Pinpoint the cell where the given text exists, returning its [X, Y] midpoint coordinate. 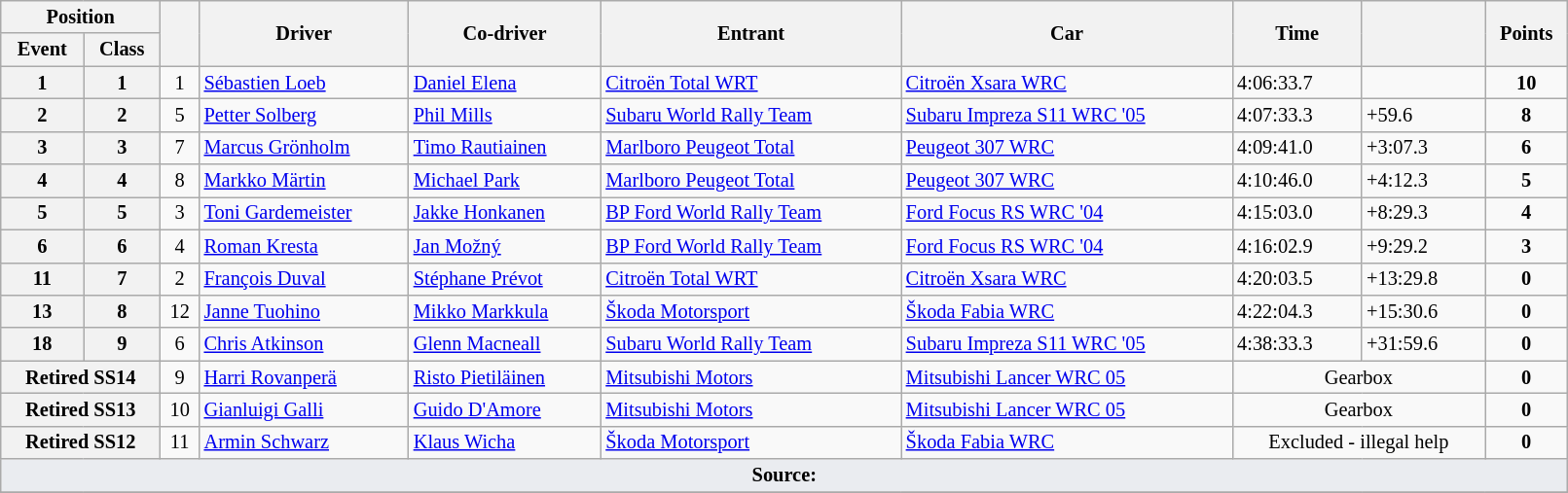
Retired SS12 [81, 442]
Michael Park [505, 181]
Position [81, 17]
Guido D'Amore [505, 409]
13 [43, 311]
Entrant [750, 33]
Jakke Honkanen [505, 213]
+31:59.6 [1423, 344]
Stéphane Prévot [505, 279]
4:10:46.0 [1296, 181]
Retired SS13 [81, 409]
François Duval [304, 279]
4:06:33.7 [1296, 83]
Risto Pietiläinen [505, 377]
Class [123, 50]
Harri Rovanperä [304, 377]
Glenn Macneall [505, 344]
4:22:04.3 [1296, 311]
Marcus Grönholm [304, 148]
18 [43, 344]
Markko Märtin [304, 181]
Sébastien Loeb [304, 83]
Excluded - illegal help [1359, 442]
+15:30.6 [1423, 311]
Car [1067, 33]
Klaus Wicha [505, 442]
Gianluigi Galli [304, 409]
4:07:33.3 [1296, 115]
+4:12.3 [1423, 181]
Armin Schwarz [304, 442]
+59.6 [1423, 115]
Event [43, 50]
4:20:03.5 [1296, 279]
Toni Gardemeister [304, 213]
Daniel Elena [505, 83]
Jan Možný [505, 246]
+13:29.8 [1423, 279]
Source: [784, 475]
Co-driver [505, 33]
Retired SS14 [81, 377]
12 [180, 311]
Points [1526, 33]
Phil Mills [505, 115]
+9:29.2 [1423, 246]
Petter Solberg [304, 115]
+3:07.3 [1423, 148]
4:16:02.9 [1296, 246]
Time [1296, 33]
4:09:41.0 [1296, 148]
Janne Tuohino [304, 311]
Driver [304, 33]
Roman Kresta [304, 246]
Chris Atkinson [304, 344]
4:38:33.3 [1296, 344]
Mikko Markkula [505, 311]
+8:29.3 [1423, 213]
Timo Rautiainen [505, 148]
4:15:03.0 [1296, 213]
